Identify which cell holds the provided text, then report its [x, y] central coordinate. 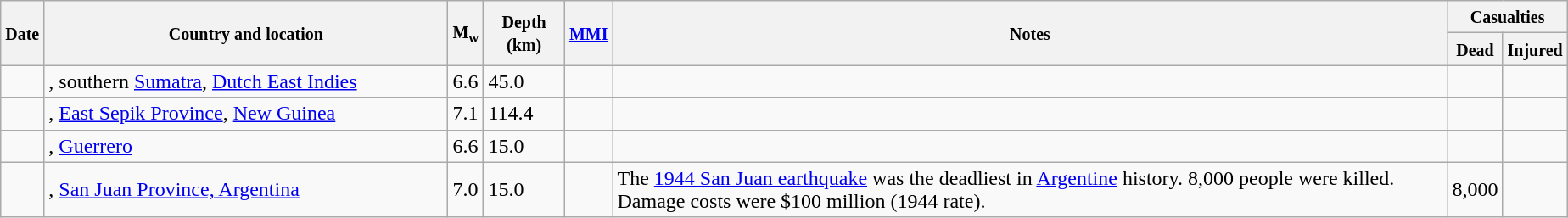
45.0 [524, 81]
Mw [466, 33]
MMI [589, 33]
Dead [1475, 49]
8,000 [1475, 190]
The 1944 San Juan earthquake was the deadliest in Argentine history. 8,000 people were killed. Damage costs were $100 million (1944 rate). [1030, 190]
Country and location [246, 33]
114.4 [524, 114]
Notes [1030, 33]
, San Juan Province, Argentina [246, 190]
7.0 [466, 190]
, East Sepik Province, New Guinea [246, 114]
Depth (km) [524, 33]
, Guerrero [246, 146]
, southern Sumatra, Dutch East Indies [246, 81]
Date [22, 33]
Casualties [1507, 17]
7.1 [466, 114]
Injured [1535, 49]
